Determine the [X, Y] coordinate at the center of the cell enclosing the given text.  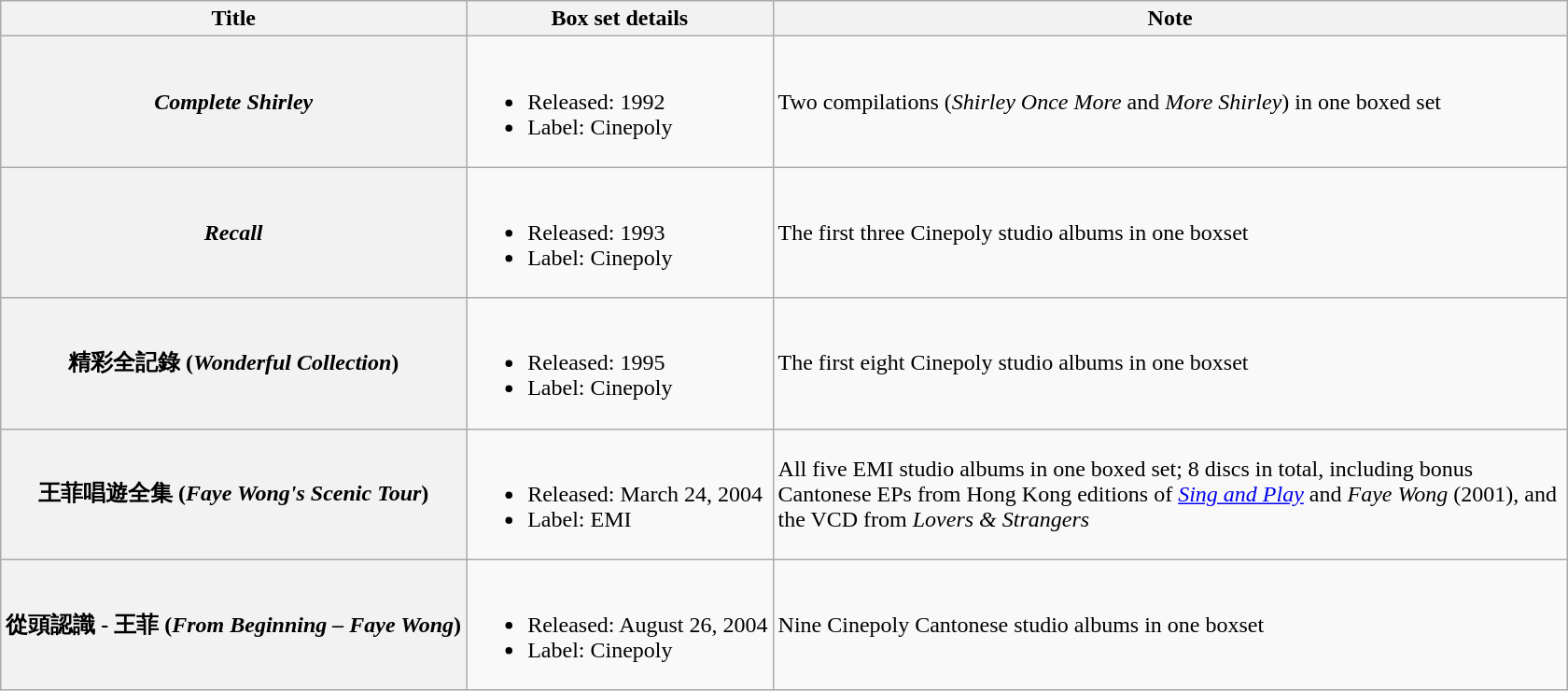
Box set details [620, 19]
The first eight Cinepoly studio albums in one boxset [1170, 363]
Released: 1993Label: Cinepoly [620, 233]
Released: 1995Label: Cinepoly [620, 363]
The first three Cinepoly studio albums in one boxset [1170, 233]
Complete Shirley [233, 102]
精彩全記錄 (Wonderful Collection) [233, 363]
Note [1170, 19]
Released: 1992Label: Cinepoly [620, 102]
Nine Cinepoly Cantonese studio albums in one boxset [1170, 625]
Two compilations (Shirley Once More and More Shirley) in one boxed set [1170, 102]
王菲唱遊全集 (Faye Wong's Scenic Tour) [233, 494]
Released: March 24, 2004Label: EMI [620, 494]
從頭認識 - 王菲 (From Beginning – Faye Wong) [233, 625]
Title [233, 19]
Released: August 26, 2004Label: Cinepoly [620, 625]
Recall [233, 233]
